From the cell containing the given text, extract its center point as [x, y] coordinate. 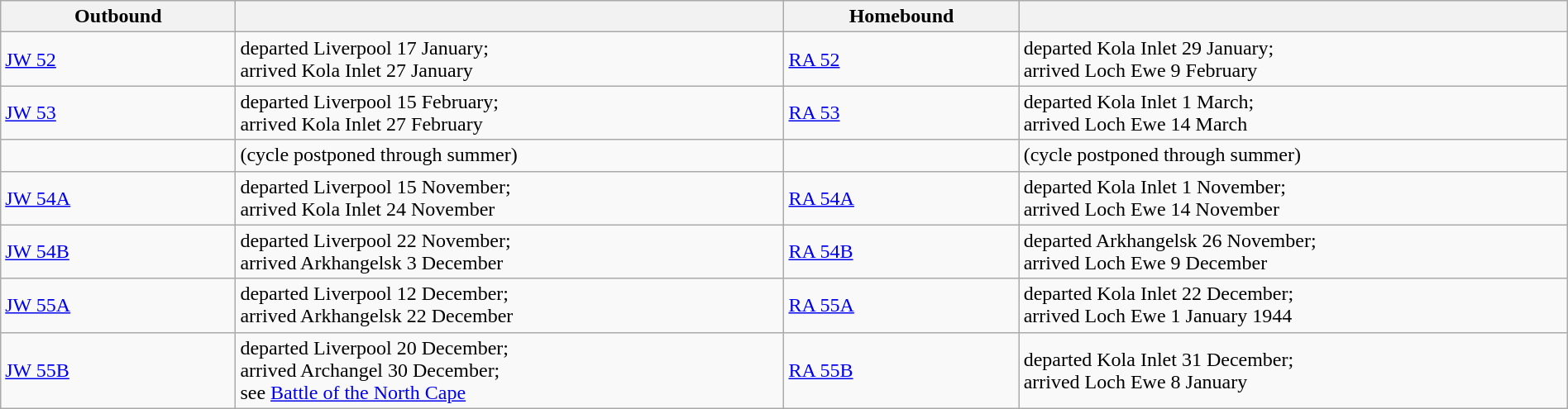
departed Liverpool 20 December;arrived Archangel 30 December;see Battle of the North Cape [509, 370]
departed Liverpool 17 January;arrived Kola Inlet 27 January [509, 59]
departed Liverpool 15 November;arrived Kola Inlet 24 November [509, 198]
JW 54A [118, 198]
RA 55A [901, 306]
JW 55B [118, 370]
departed Liverpool 12 December;arrived Arkhangelsk 22 December [509, 306]
departed Arkhangelsk 26 November;arrived Loch Ewe 9 December [1293, 251]
RA 54B [901, 251]
RA 55B [901, 370]
JW 53 [118, 112]
Homebound [901, 17]
departed Kola Inlet 22 December;arrived Loch Ewe 1 January 1944 [1293, 306]
departed Kola Inlet 1 November;arrived Loch Ewe 14 November [1293, 198]
JW 52 [118, 59]
JW 54B [118, 251]
departed Kola Inlet 1 March;arrived Loch Ewe 14 March [1293, 112]
departed Kola Inlet 29 January;arrived Loch Ewe 9 February [1293, 59]
RA 54A [901, 198]
Outbound [118, 17]
RA 53 [901, 112]
departed Kola Inlet 31 December;arrived Loch Ewe 8 January [1293, 370]
departed Liverpool 22 November;arrived Arkhangelsk 3 December [509, 251]
JW 55A [118, 306]
RA 52 [901, 59]
departed Liverpool 15 February;arrived Kola Inlet 27 February [509, 112]
